Extract the [X, Y] coordinate from the center of the cell holding the provided text.  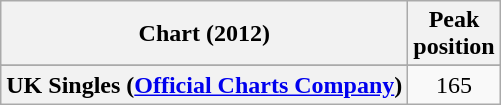
Chart (2012) [204, 34]
Peakposition [454, 34]
UK Singles (Official Charts Company) [204, 85]
165 [454, 85]
